Detect which cell encompasses the target text, then output its [x, y] center coordinate. 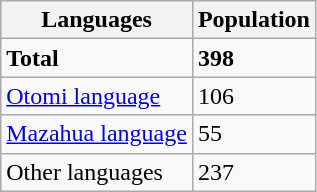
237 [254, 172]
Otomi language [97, 96]
398 [254, 58]
Other languages [97, 172]
55 [254, 134]
Total [97, 58]
Mazahua language [97, 134]
Languages [97, 20]
Population [254, 20]
106 [254, 96]
